Return (x, y) of the center of cell containing provided text 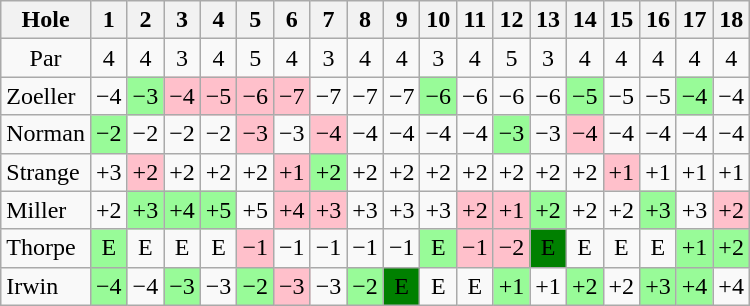
13 (548, 20)
8 (366, 20)
17 (694, 20)
Par (46, 58)
2 (146, 20)
11 (476, 20)
16 (658, 20)
15 (622, 20)
1 (108, 20)
Thorpe (46, 248)
9 (402, 20)
18 (732, 20)
Norman (46, 134)
14 (584, 20)
6 (292, 20)
12 (512, 20)
Strange (46, 172)
Miller (46, 210)
Hole (46, 20)
10 (438, 20)
7 (328, 20)
Irwin (46, 286)
Zoeller (46, 96)
